Extract the (X, Y) coordinate from the center of the cell holding the provided text.  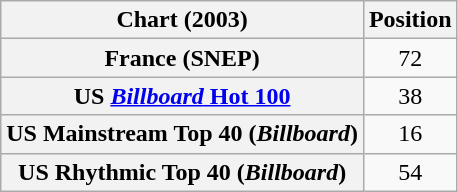
Chart (2003) (182, 20)
Position (410, 20)
54 (410, 172)
72 (410, 58)
US Mainstream Top 40 (Billboard) (182, 134)
US Rhythmic Top 40 (Billboard) (182, 172)
38 (410, 96)
US Billboard Hot 100 (182, 96)
France (SNEP) (182, 58)
16 (410, 134)
